Extract the [X, Y] coordinate from the center of the cell holding the provided text.  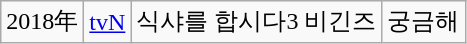
2018年 [42, 22]
식샤를 합시다3 비긴즈 [256, 22]
tvN [108, 22]
궁금해 [424, 22]
